Identify which cell holds the provided text, then report its (x, y) central coordinate. 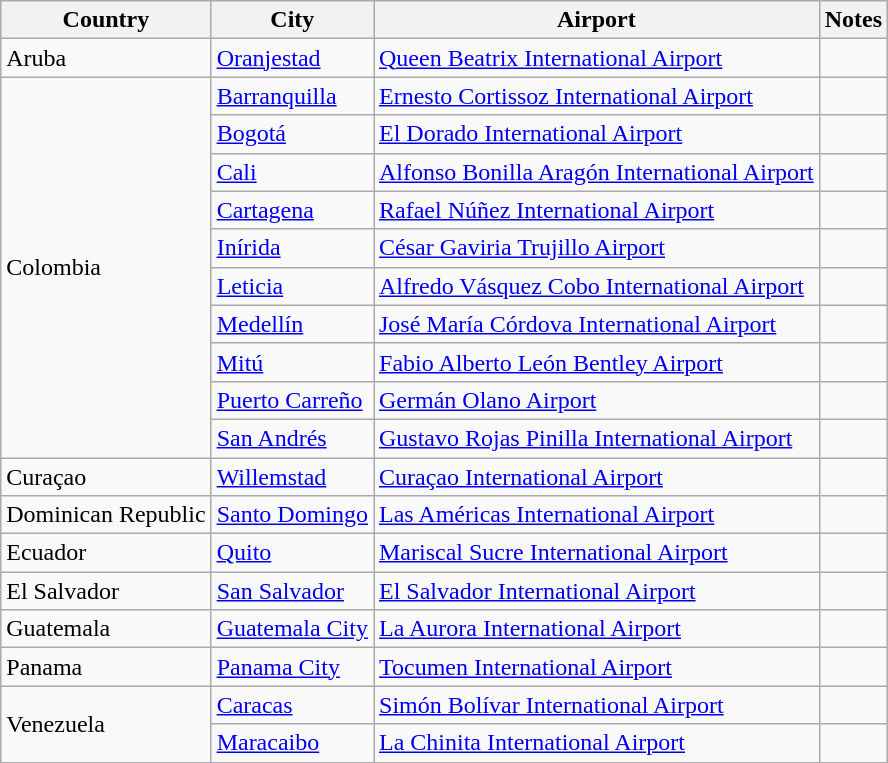
Curaçao International Airport (597, 477)
Alfonso Bonilla Aragón International Airport (597, 172)
La Aurora International Airport (597, 629)
Alfredo Vásquez Cobo International Airport (597, 286)
Mariscal Sucre International Airport (597, 553)
El Salvador (106, 591)
José María Córdova International Airport (597, 324)
Puerto Carreño (292, 400)
Simón Bolívar International Airport (597, 705)
Cali (292, 172)
Barranquilla (292, 96)
Guatemala (106, 629)
Venezuela (106, 724)
Notes (853, 20)
Country (106, 20)
Cartagena (292, 210)
Willemstad (292, 477)
Oranjestad (292, 58)
Las Américas International Airport (597, 515)
Maracaibo (292, 743)
Panama (106, 667)
Ernesto Cortissoz International Airport (597, 96)
Fabio Alberto León Bentley Airport (597, 362)
Santo Domingo (292, 515)
Tocumen International Airport (597, 667)
San Andrés (292, 438)
El Dorado International Airport (597, 134)
Guatemala City (292, 629)
Leticia (292, 286)
La Chinita International Airport (597, 743)
Gustavo Rojas Pinilla International Airport (597, 438)
Mitú (292, 362)
San Salvador (292, 591)
Panama City (292, 667)
El Salvador International Airport (597, 591)
Bogotá (292, 134)
Colombia (106, 268)
Inírida (292, 248)
Queen Beatrix International Airport (597, 58)
City (292, 20)
Airport (597, 20)
Rafael Núñez International Airport (597, 210)
Medellín (292, 324)
Caracas (292, 705)
Aruba (106, 58)
Curaçao (106, 477)
Quito (292, 553)
Ecuador (106, 553)
Dominican Republic (106, 515)
Germán Olano Airport (597, 400)
César Gaviria Trujillo Airport (597, 248)
